Output the [x, y] coordinate of the center of the cell containing the given text.  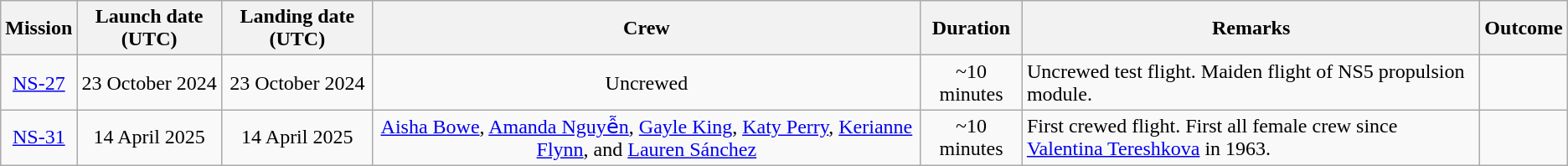
Landing date (UTC) [297, 29]
NS-31 [39, 137]
Launch date (UTC) [149, 29]
Aisha Bowe, Amanda Nguyễn, Gayle King, Katy Perry, Kerianne Flynn, and Lauren Sánchez [647, 137]
Mission [39, 29]
Duration [972, 29]
Remarks [1251, 29]
Uncrewed [647, 82]
Uncrewed test flight. Maiden flight of NS5 propulsion module. [1251, 82]
Outcome [1524, 29]
NS-27 [39, 82]
Crew [647, 29]
First crewed flight. First all female crew since Valentina Tereshkova in 1963. [1251, 137]
